Extract the [X, Y] coordinate from the center of the cell holding the provided text.  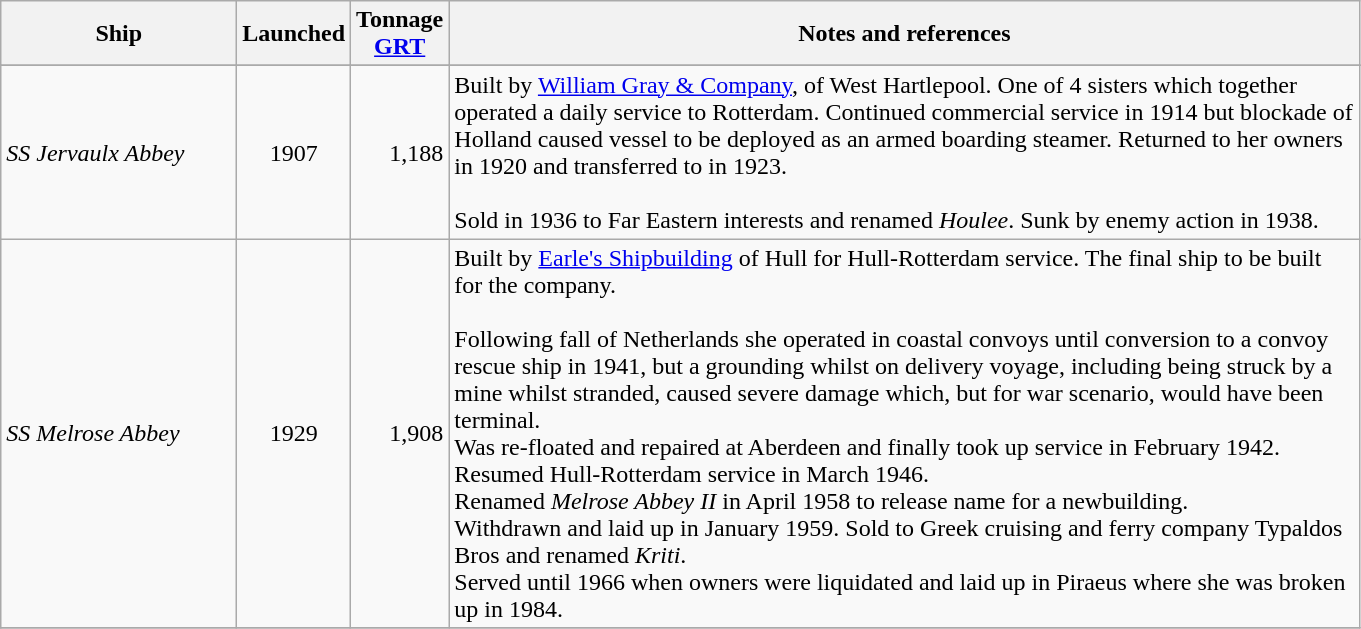
1929 [294, 434]
1907 [294, 152]
Notes and references [904, 34]
Tonnage GRT [400, 34]
SS Jervaulx Abbey [119, 152]
Ship [119, 34]
SS Melrose Abbey [119, 434]
1,188 [400, 152]
1,908 [400, 434]
Launched [294, 34]
